Search for the cell housing the specified text and yield its (x, y) center coordinate. 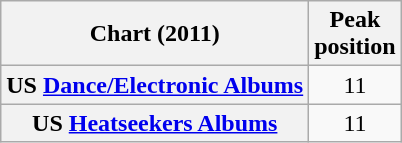
US Dance/Electronic Albums (155, 85)
US Heatseekers Albums (155, 123)
Peakposition (355, 34)
Chart (2011) (155, 34)
